Detect which cell encompasses the target text, then output its [x, y] center coordinate. 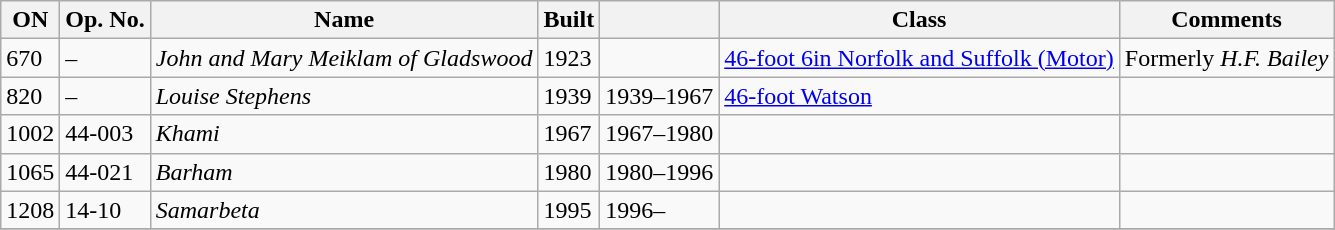
1923 [569, 58]
1065 [30, 172]
Formerly H.F. Bailey [1226, 58]
John and Mary Meiklam of Gladswood [344, 58]
Op. No. [105, 20]
Louise Stephens [344, 96]
Samarbeta [344, 210]
44-003 [105, 134]
1208 [30, 210]
1980–1996 [660, 172]
46-foot Watson [920, 96]
1967 [569, 134]
1939–1967 [660, 96]
670 [30, 58]
1980 [569, 172]
Name [344, 20]
44-021 [105, 172]
Barham [344, 172]
14-10 [105, 210]
ON [30, 20]
Comments [1226, 20]
1939 [569, 96]
1002 [30, 134]
Khami [344, 134]
1996– [660, 210]
46-foot 6in Norfolk and Suffolk (Motor) [920, 58]
1995 [569, 210]
Built [569, 20]
1967–1980 [660, 134]
Class [920, 20]
820 [30, 96]
